Find where the given text appears and provide that cell's center as (x, y) coordinate. 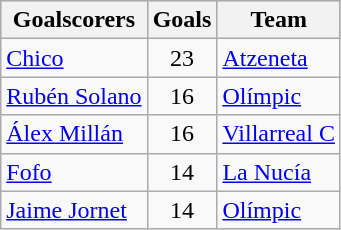
Chico (74, 58)
Fofo (74, 172)
Goalscorers (74, 20)
Team (279, 20)
Jaime Jornet (74, 210)
Goals (182, 20)
Rubén Solano (74, 96)
23 (182, 58)
Álex Millán (74, 134)
Atzeneta (279, 58)
La Nucía (279, 172)
Villarreal C (279, 134)
